Output the [X, Y] coordinate of the center of the cell containing the given text.  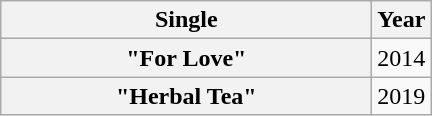
2019 [402, 96]
Single [186, 20]
"Herbal Tea" [186, 96]
2014 [402, 58]
"For Love" [186, 58]
Year [402, 20]
